Return the (X, Y) coordinate for the center point of the cell that contains the specified text.  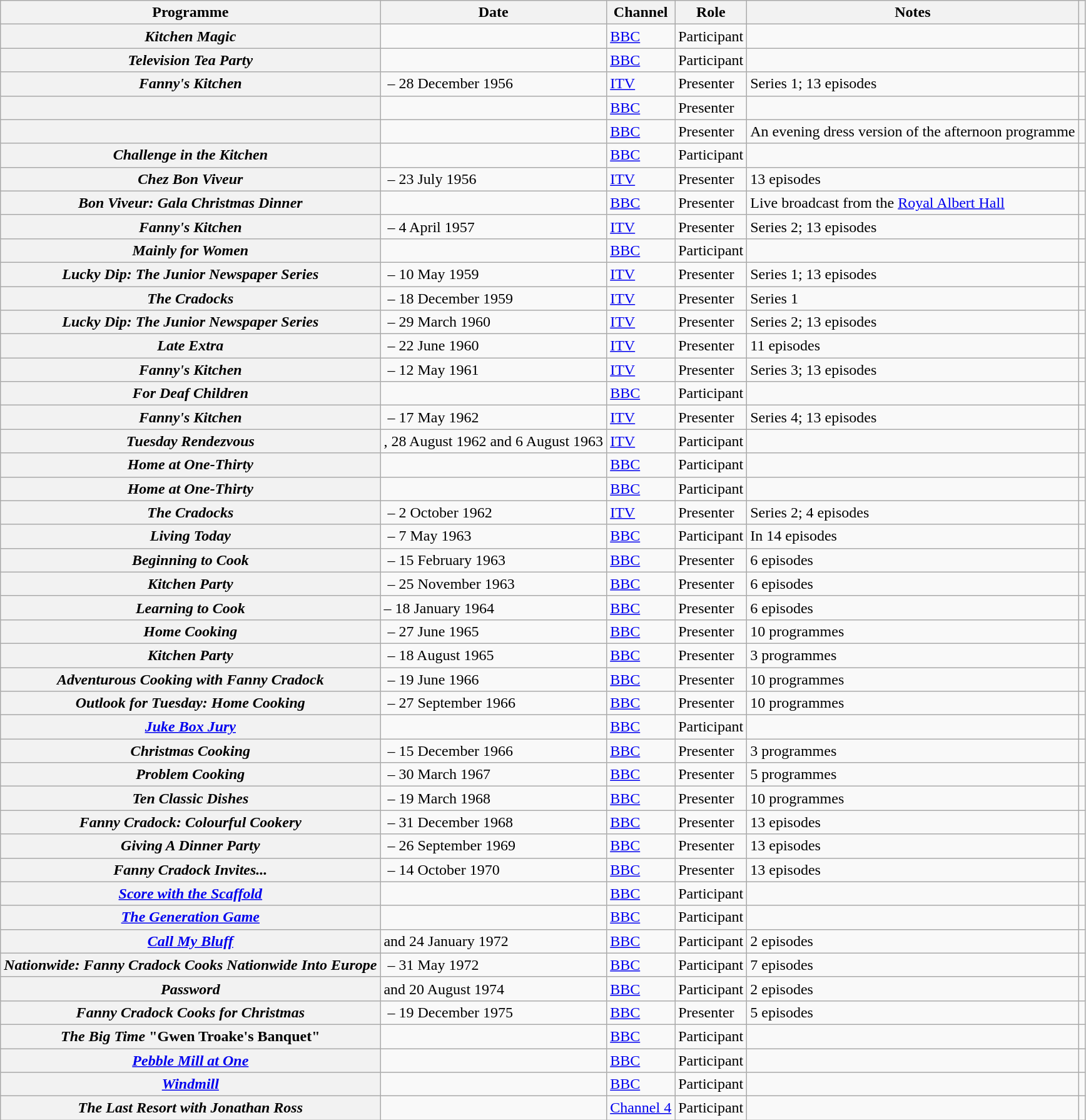
Call My Bluff (190, 941)
Ten Classic Dishes (190, 798)
Kitchen Magic (190, 36)
The Big Time "Gwen Troake's Banquet" (190, 1036)
Windmill (190, 1084)
Role (711, 13)
Giving A Dinner Party (190, 846)
– 28 December 1956 (494, 84)
Home Cooking (190, 631)
– 18 August 1965 (494, 655)
Bon Viveur: Gala Christmas Dinner (190, 203)
Beginning to Cook (190, 560)
Television Tea Party (190, 60)
– 7 May 1963 (494, 536)
Score with the Scaffold (190, 893)
Outlook for Tuesday: Home Cooking (190, 703)
– 12 May 1961 (494, 370)
– 15 December 1966 (494, 751)
– 18 December 1959 (494, 298)
Chez Bon Viveur (190, 179)
Series 3; 13 episodes (913, 370)
Notes (913, 13)
Fanny Cradock Cooks for Christmas (190, 1012)
Fanny Cradock: Colourful Cookery (190, 822)
The Generation Game (190, 917)
Series 1 (913, 298)
Problem Cooking (190, 775)
– 30 March 1967 (494, 775)
7 episodes (913, 965)
Channel 4 (641, 1108)
Adventurous Cooking with Fanny Cradock (190, 679)
5 episodes (913, 1012)
Mainly for Women (190, 250)
– 25 November 1963 (494, 584)
– 26 September 1969 (494, 846)
– 10 May 1959 (494, 274)
– 14 October 1970 (494, 870)
Juke Box Jury (190, 727)
Pebble Mill at One (190, 1061)
An evening dress version of the afternoon programme (913, 131)
– 27 September 1966 (494, 703)
Late Extra (190, 346)
– 19 December 1975 (494, 1012)
The Last Resort with Jonathan Ross (190, 1108)
– 2 October 1962 (494, 512)
Challenge in the Kitchen (190, 155)
– 19 March 1968 (494, 798)
– 23 July 1956 (494, 179)
5 programmes (913, 775)
– 31 December 1968 (494, 822)
– 18 January 1964 (494, 608)
Live broadcast from the Royal Albert Hall (913, 203)
Fanny Cradock Invites... (190, 870)
– 15 February 1963 (494, 560)
Password (190, 989)
– 19 June 1966 (494, 679)
– 27 June 1965 (494, 631)
Living Today (190, 536)
Date (494, 13)
Programme (190, 13)
– 22 June 1960 (494, 346)
and 24 January 1972 (494, 941)
– 29 March 1960 (494, 322)
– 4 April 1957 (494, 227)
– 17 May 1962 (494, 417)
Christmas Cooking (190, 751)
Channel (641, 13)
Learning to Cook (190, 608)
Series 4; 13 episodes (913, 417)
– 31 May 1972 (494, 965)
Tuesday Rendezvous (190, 441)
For Deaf Children (190, 394)
In 14 episodes (913, 536)
11 episodes (913, 346)
, 28 August 1962 and 6 August 1963 (494, 441)
Nationwide: Fanny Cradock Cooks Nationwide Into Europe (190, 965)
Series 2; 4 episodes (913, 512)
and 20 August 1974 (494, 989)
